Locate the cell with the specified text and output its (x, y) center coordinate. 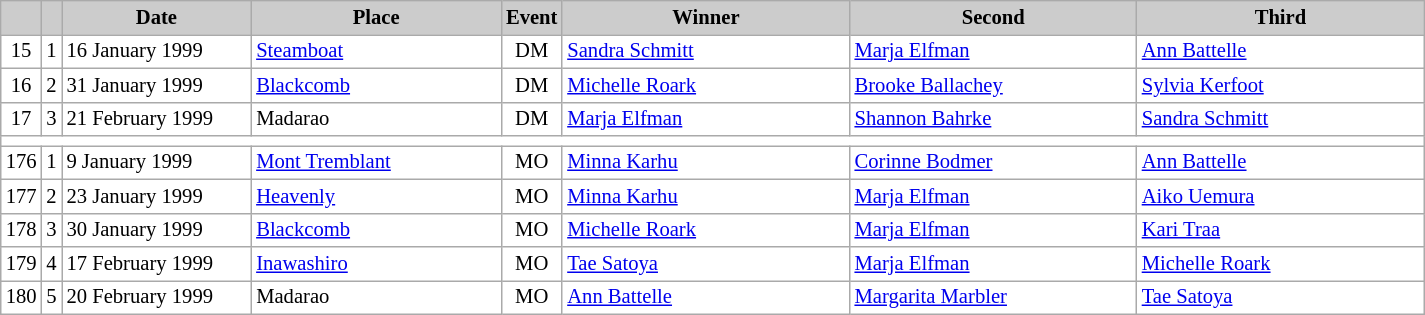
5 (51, 297)
30 January 1999 (157, 230)
Inawashiro (376, 263)
Place (376, 17)
179 (22, 263)
17 February 1999 (157, 263)
Brooke Ballachey (994, 85)
Aiko Uemura (1280, 196)
Mont Tremblant (376, 162)
Third (1280, 17)
180 (22, 297)
Winner (706, 17)
15 (22, 51)
178 (22, 230)
17 (22, 119)
21 February 1999 (157, 119)
4 (51, 263)
Event (532, 17)
16 (22, 85)
Heavenly (376, 196)
Sylvia Kerfoot (1280, 85)
Corinne Bodmer (994, 162)
20 February 1999 (157, 297)
16 January 1999 (157, 51)
176 (22, 162)
23 January 1999 (157, 196)
9 January 1999 (157, 162)
Second (994, 17)
Shannon Bahrke (994, 119)
Steamboat (376, 51)
Date (157, 17)
Margarita Marbler (994, 297)
177 (22, 196)
31 January 1999 (157, 85)
Kari Traa (1280, 230)
